Find where the given text appears and provide that cell's center as (x, y) coordinate. 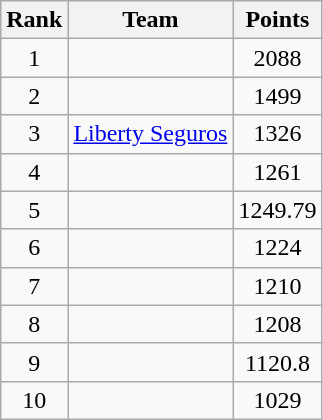
1 (34, 58)
1326 (278, 134)
4 (34, 172)
2 (34, 96)
1120.8 (278, 362)
10 (34, 400)
1249.79 (278, 210)
Rank (34, 20)
1499 (278, 96)
Liberty Seguros (150, 134)
8 (34, 324)
5 (34, 210)
Points (278, 20)
9 (34, 362)
6 (34, 248)
1261 (278, 172)
7 (34, 286)
1208 (278, 324)
3 (34, 134)
Team (150, 20)
2088 (278, 58)
1224 (278, 248)
1029 (278, 400)
1210 (278, 286)
